From the cell containing the given text, extract its center point as [X, Y] coordinate. 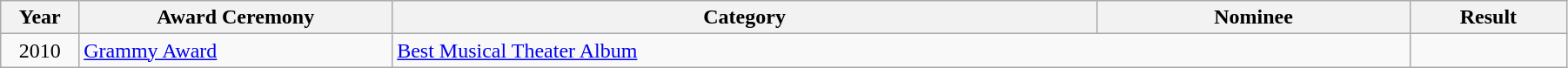
2010 [40, 51]
Category [745, 17]
Best Musical Theater Album [901, 51]
Nominee [1254, 17]
Result [1488, 17]
Grammy Award [236, 51]
Year [40, 17]
Award Ceremony [236, 17]
